Identify which cell holds the provided text, then report its [x, y] central coordinate. 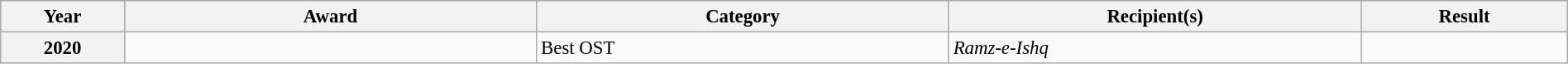
Category [743, 17]
Award [331, 17]
Best OST [743, 48]
Ramz-e-Ishq [1154, 48]
Result [1464, 17]
2020 [63, 48]
Year [63, 17]
Recipient(s) [1154, 17]
